Identify which cell holds the provided text, then report its (x, y) central coordinate. 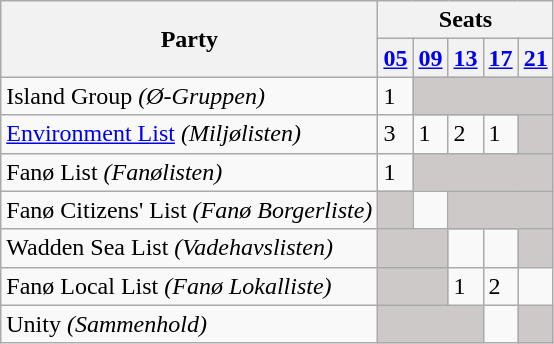
Party (190, 39)
Fanø Local List (Fanø Lokalliste) (190, 286)
Island Group (Ø-Gruppen) (190, 96)
Environment List (Miljølisten) (190, 134)
3 (396, 134)
05 (396, 58)
Fanø List (Fanølisten) (190, 172)
09 (430, 58)
Seats (466, 20)
Fanø Citizens' List (Fanø Borgerliste) (190, 210)
21 (536, 58)
17 (500, 58)
Unity (Sammenhold) (190, 324)
13 (466, 58)
Wadden Sea List (Vadehavslisten) (190, 248)
